Find where the given text appears and provide that cell's center as (X, Y) coordinate. 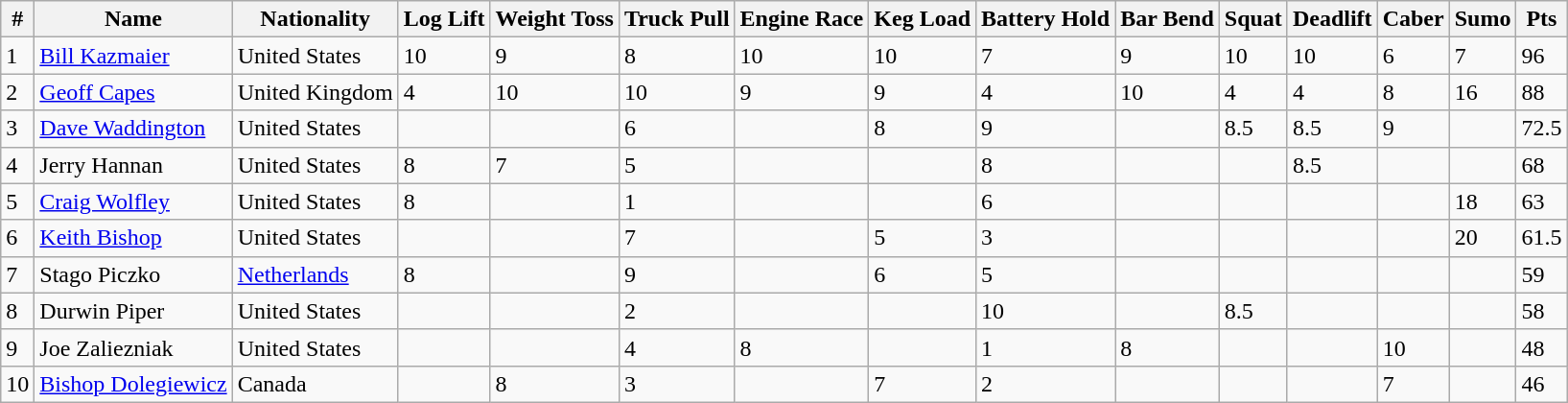
Craig Wolfley (133, 201)
88 (1542, 92)
16 (1483, 92)
Bill Kazmaier (133, 56)
Engine Race (802, 19)
58 (1542, 311)
Stago Piczko (133, 274)
United Kingdom (315, 92)
# (17, 19)
Squat (1252, 19)
Bar Bend (1168, 19)
Bishop Dolegiewicz (133, 384)
48 (1542, 347)
Durwin Piper (133, 311)
Sumo (1483, 19)
Geoff Capes (133, 92)
Nationality (315, 19)
20 (1483, 238)
Canada (315, 384)
96 (1542, 56)
Caber (1414, 19)
Weight Toss (554, 19)
Truck Pull (677, 19)
Dave Waddington (133, 129)
Jerry Hannan (133, 165)
Keg Load (923, 19)
Deadlift (1332, 19)
59 (1542, 274)
18 (1483, 201)
72.5 (1542, 129)
Netherlands (315, 274)
Battery Hold (1045, 19)
Name (133, 19)
63 (1542, 201)
68 (1542, 165)
Keith Bishop (133, 238)
Pts (1542, 19)
Log Lift (444, 19)
46 (1542, 384)
61.5 (1542, 238)
Joe Zaliezniak (133, 347)
